Pinpoint the cell where the given text exists, returning its [X, Y] midpoint coordinate. 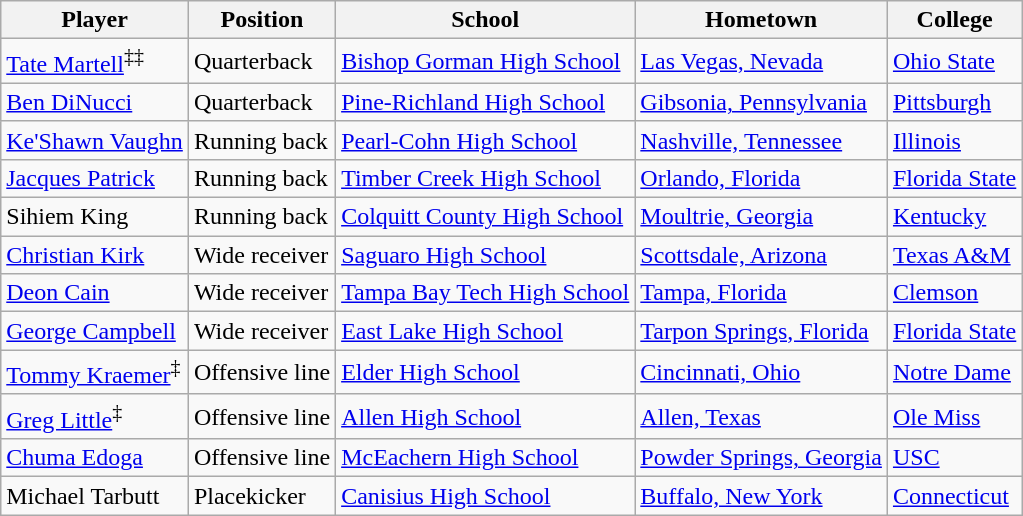
Notre Dame [954, 372]
Powder Springs, Georgia [762, 458]
Canisius High School [486, 496]
Ben DiNucci [95, 102]
Ohio State [954, 62]
Las Vegas, Nevada [762, 62]
USC [954, 458]
Jacques Patrick [95, 178]
Connecticut [954, 496]
Gibsonia, Pennsylvania [762, 102]
Allen, Texas [762, 416]
Cincinnati, Ohio [762, 372]
Clemson [954, 293]
Tampa, Florida [762, 293]
Greg Little‡ [95, 416]
Orlando, Florida [762, 178]
Allen High School [486, 416]
Christian Kirk [95, 255]
Player [95, 20]
Timber Creek High School [486, 178]
Kentucky [954, 217]
Pine-Richland High School [486, 102]
Illinois [954, 140]
Elder High School [486, 372]
Saguaro High School [486, 255]
East Lake High School [486, 331]
Michael Tarbutt [95, 496]
Tommy Kraemer‡ [95, 372]
School [486, 20]
Moultrie, Georgia [762, 217]
Ole Miss [954, 416]
Texas A&M [954, 255]
Deon Cain [95, 293]
Hometown [762, 20]
Tampa Bay Tech High School [486, 293]
Ke'Shawn Vaughn [95, 140]
Placekicker [262, 496]
Tarpon Springs, Florida [762, 331]
McEachern High School [486, 458]
Colquitt County High School [486, 217]
Bishop Gorman High School [486, 62]
College [954, 20]
Chuma Edoga [95, 458]
Nashville, Tennessee [762, 140]
Tate Martell‡‡ [95, 62]
Sihiem King [95, 217]
Scottsdale, Arizona [762, 255]
George Campbell [95, 331]
Pittsburgh [954, 102]
Position [262, 20]
Buffalo, New York [762, 496]
Pearl-Cohn High School [486, 140]
